Scan for the cell matching the given text and deliver its [X, Y] coordinate at center. 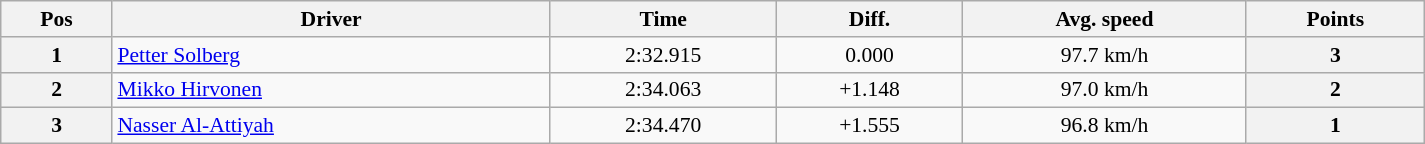
Mikko Hirvonen [330, 90]
2:34.063 [664, 90]
Points [1335, 19]
+1.148 [869, 90]
Avg. speed [1105, 19]
2:32.915 [664, 55]
Petter Solberg [330, 55]
Time [664, 19]
2:34.470 [664, 126]
+1.555 [869, 126]
97.7 km/h [1105, 55]
Pos [57, 19]
Nasser Al-Attiyah [330, 126]
0.000 [869, 55]
Driver [330, 19]
Diff. [869, 19]
96.8 km/h [1105, 126]
97.0 km/h [1105, 90]
